Determine the (X, Y) coordinate at the center of the cell enclosing the given text.  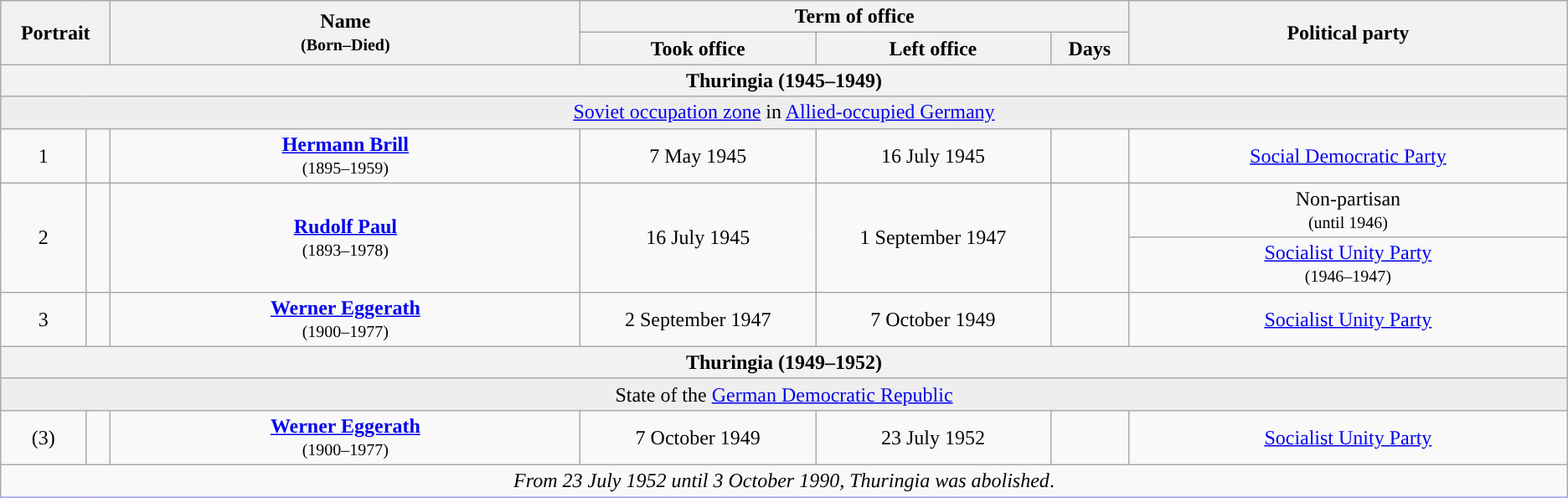
Days (1089, 49)
1 (44, 156)
Term of office (854, 17)
From 23 July 1952 until 3 October 1990, Thuringia was abolished. (784, 480)
Left office (933, 49)
2 September 1947 (699, 319)
Hermann Brill(1895–1959) (345, 156)
Socialist Unity Party(1946–1947) (1349, 265)
2 (44, 237)
Thuringia (1945–1949) (784, 80)
1 September 1947 (933, 237)
Took office (699, 49)
Non-partisan(until 1946) (1349, 210)
(3) (44, 438)
Political party (1349, 33)
Rudolf Paul(1893–1978) (345, 237)
Name(Born–Died) (345, 33)
3 (44, 319)
Portrait (55, 33)
Thuringia (1949–1952) (784, 362)
Soviet occupation zone in Allied-occupied Germany (784, 112)
State of the German Democratic Republic (784, 394)
23 July 1952 (933, 438)
7 May 1945 (699, 156)
Social Democratic Party (1349, 156)
